Detect which cell encompasses the target text, then output its (X, Y) center coordinate. 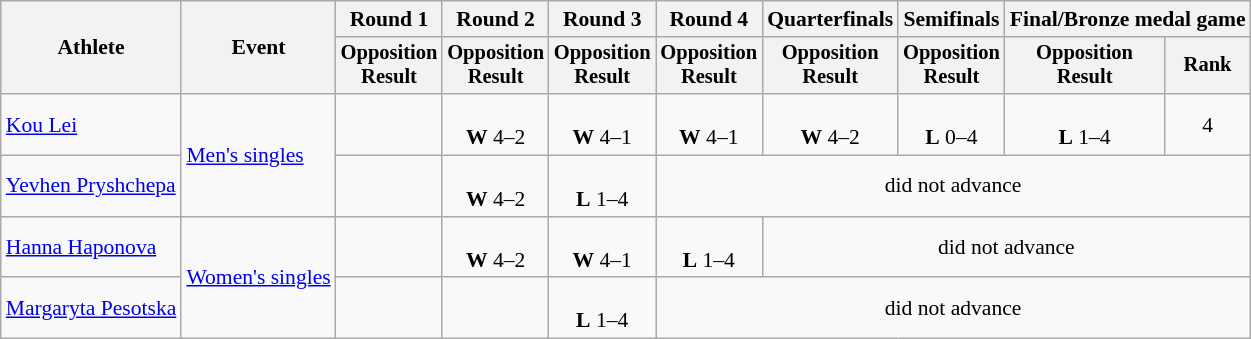
4 (1207, 124)
Kou Lei (92, 124)
Men's singles (258, 155)
Round 3 (602, 19)
Final/Bronze medal game (1128, 19)
Round 2 (496, 19)
Quarterfinals (830, 19)
Rank (1207, 66)
Round 4 (710, 19)
Athlete (92, 48)
Yevhen Pryshchepa (92, 186)
Women's singles (258, 278)
Hanna Haponova (92, 248)
Margaryta Pesotska (92, 308)
Event (258, 48)
Round 1 (390, 19)
Semifinals (952, 19)
L 0–4 (952, 124)
